Provide the (X, Y) coordinate of the cell's center where the given text is located.  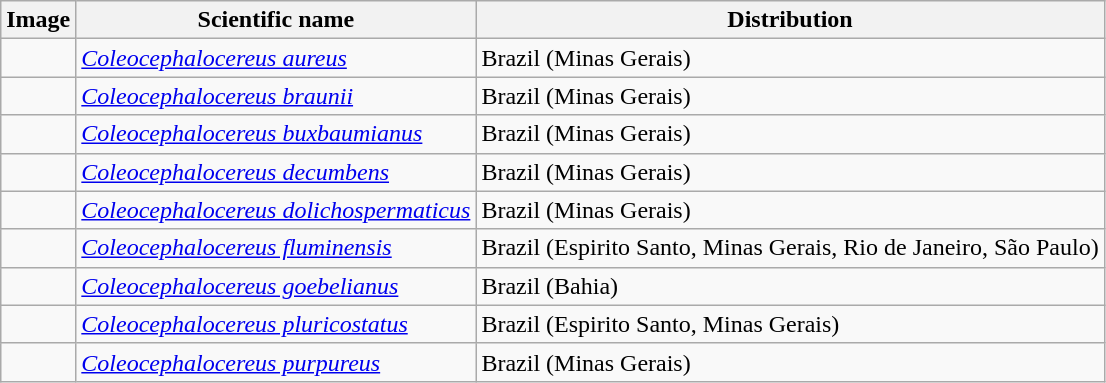
Distribution (790, 20)
Brazil (Espirito Santo, Minas Gerais) (790, 324)
Coleocephalocereus fluminensis (276, 248)
Coleocephalocereus purpureus (276, 362)
Coleocephalocereus aureus (276, 58)
Coleocephalocereus decumbens (276, 172)
Coleocephalocereus braunii (276, 96)
Brazil (Bahia) (790, 286)
Coleocephalocereus pluricostatus (276, 324)
Coleocephalocereus dolichospermaticus (276, 210)
Scientific name (276, 20)
Image (38, 20)
Coleocephalocereus goebelianus (276, 286)
Brazil (Espirito Santo, Minas Gerais, Rio de Janeiro, São Paulo) (790, 248)
Coleocephalocereus buxbaumianus (276, 134)
